Scan for the cell matching the given text and deliver its [X, Y] coordinate at center. 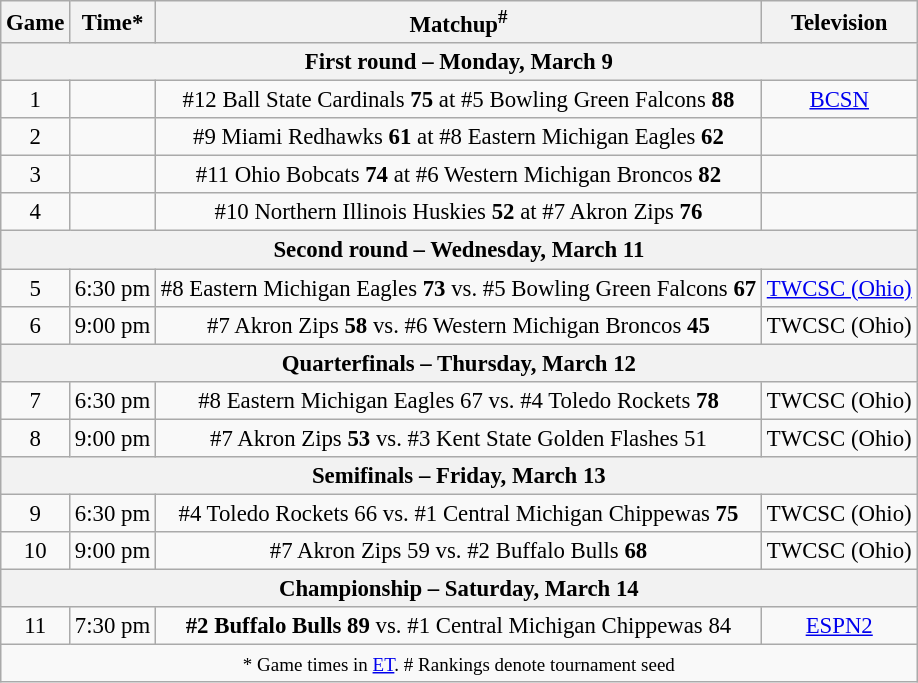
#7 Akron Zips 58 vs. #6 Western Michigan Broncos 45 [458, 325]
Quarterfinals – Thursday, March 12 [459, 363]
#11 Ohio Bobcats 74 at #6 Western Michigan Broncos 82 [458, 175]
Second round – Wednesday, March 11 [459, 250]
* Game times in ET. # Rankings denote tournament seed [459, 664]
9 [36, 513]
First round – Monday, March 9 [459, 62]
BCSN [839, 100]
Television [839, 22]
#7 Akron Zips 59 vs. #2 Buffalo Bulls 68 [458, 551]
11 [36, 626]
1 [36, 100]
Championship – Saturday, March 14 [459, 588]
ESPN2 [839, 626]
Time* [113, 22]
10 [36, 551]
#4 Toledo Rockets 66 vs. #1 Central Michigan Chippewas 75 [458, 513]
7 [36, 400]
#7 Akron Zips 53 vs. #3 Kent State Golden Flashes 51 [458, 438]
#10 Northern Illinois Huskies 52 at #7 Akron Zips 76 [458, 213]
7:30 pm [113, 626]
#2 Buffalo Bulls 89 vs. #1 Central Michigan Chippewas 84 [458, 626]
Game [36, 22]
#12 Ball State Cardinals 75 at #5 Bowling Green Falcons 88 [458, 100]
5 [36, 288]
#8 Eastern Michigan Eagles 67 vs. #4 Toledo Rockets 78 [458, 400]
4 [36, 213]
6 [36, 325]
3 [36, 175]
Semifinals – Friday, March 13 [459, 476]
#9 Miami Redhawks 61 at #8 Eastern Michigan Eagles 62 [458, 137]
2 [36, 137]
#8 Eastern Michigan Eagles 73 vs. #5 Bowling Green Falcons 67 [458, 288]
Matchup# [458, 22]
8 [36, 438]
